Scan for the cell matching the given text and deliver its [x, y] coordinate at center. 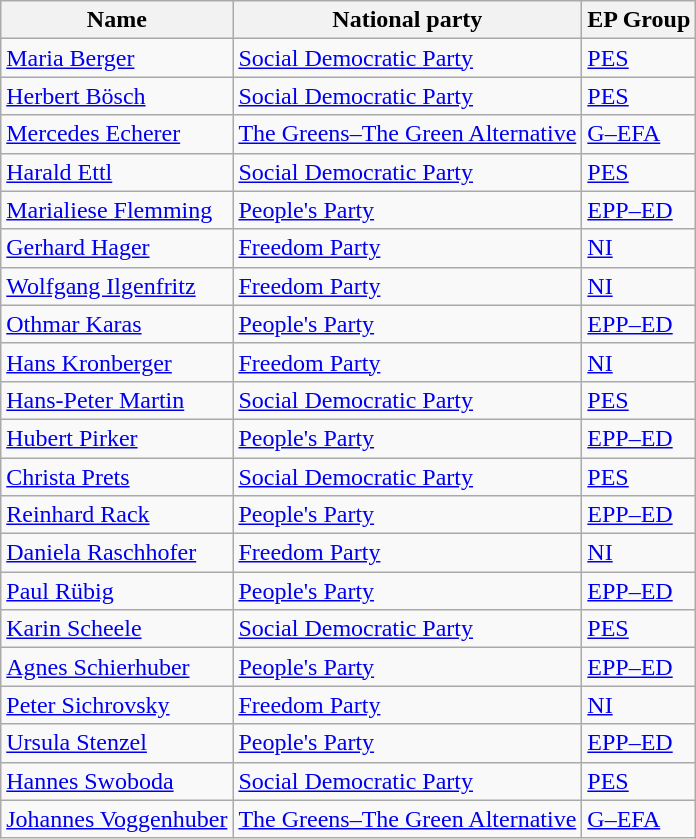
National party [408, 20]
Ursula Stenzel [117, 743]
Karin Scheele [117, 629]
Mercedes Echerer [117, 134]
Agnes Schierhuber [117, 667]
Name [117, 20]
Paul Rübig [117, 591]
Peter Sichrovsky [117, 705]
Hans-Peter Martin [117, 400]
Johannes Voggenhuber [117, 819]
Reinhard Rack [117, 515]
Hannes Swoboda [117, 781]
Harald Ettl [117, 172]
Othmar Karas [117, 324]
Hubert Pirker [117, 438]
EP Group [639, 20]
Daniela Raschhofer [117, 553]
Christa Prets [117, 477]
Marialiese Flemming [117, 210]
Wolfgang Ilgenfritz [117, 286]
Hans Kronberger [117, 362]
Herbert Bösch [117, 96]
Maria Berger [117, 58]
Gerhard Hager [117, 248]
